Capture the cell that displays the provided text and extract its [x, y] central coordinate. 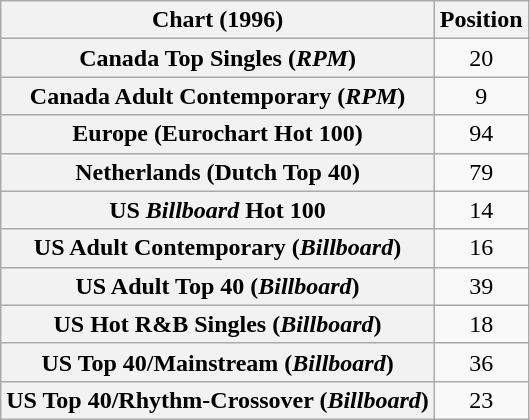
US Adult Contemporary (Billboard) [218, 248]
39 [481, 286]
US Hot R&B Singles (Billboard) [218, 324]
Canada Adult Contemporary (RPM) [218, 96]
Chart (1996) [218, 20]
9 [481, 96]
20 [481, 58]
18 [481, 324]
14 [481, 210]
23 [481, 400]
Canada Top Singles (RPM) [218, 58]
US Top 40/Mainstream (Billboard) [218, 362]
Netherlands (Dutch Top 40) [218, 172]
US Billboard Hot 100 [218, 210]
36 [481, 362]
US Adult Top 40 (Billboard) [218, 286]
Position [481, 20]
US Top 40/Rhythm-Crossover (Billboard) [218, 400]
16 [481, 248]
Europe (Eurochart Hot 100) [218, 134]
79 [481, 172]
94 [481, 134]
